Return (X, Y) of the center of cell containing provided text 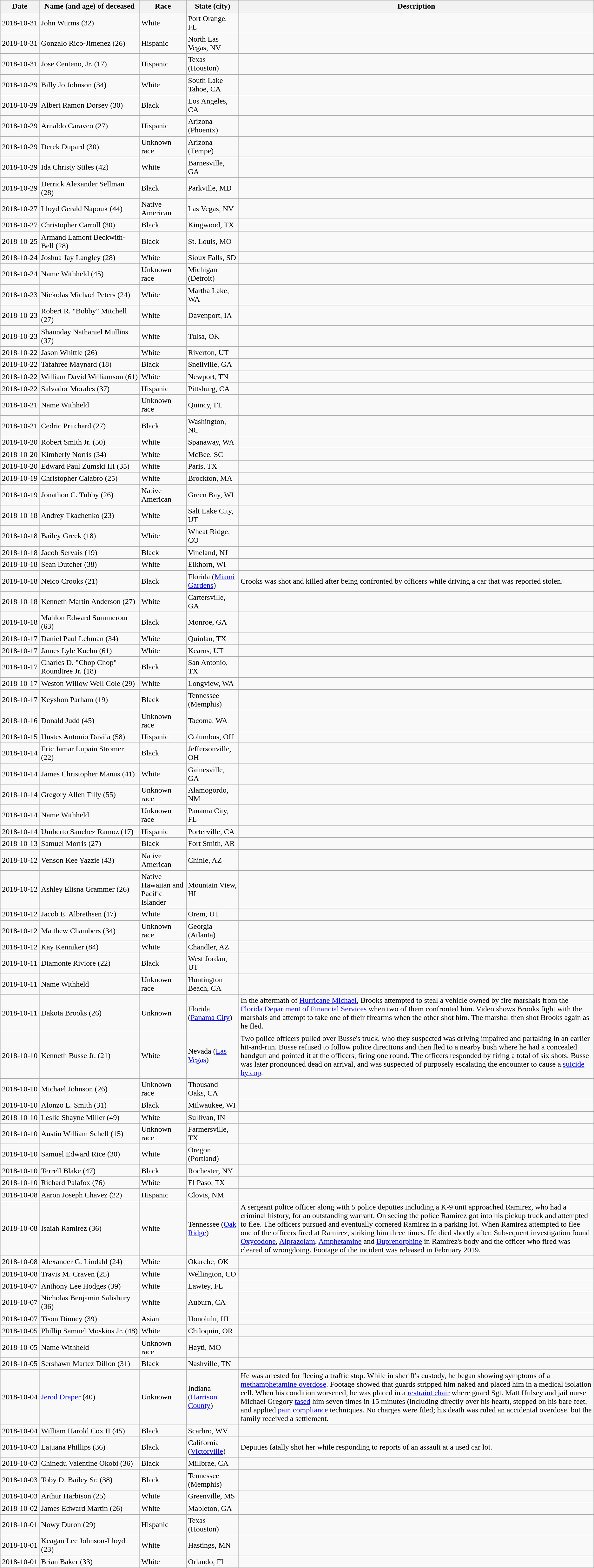
Gonzalo Rico-Jimenez (26) (89, 43)
Lajuana Phillips (36) (89, 1447)
Lloyd Gerald Napouk (44) (89, 208)
Date (20, 6)
El Paso, TX (213, 1183)
Joshua Jay Langley (28) (89, 258)
2018-10-13 (20, 844)
North Las Vegas, NV (213, 43)
Michigan (Detroit) (213, 274)
Brian Baker (33) (89, 1562)
Dakota Brooks (26) (89, 1013)
Alexander G. Lindahl (24) (89, 1262)
Derek Dupard (30) (89, 147)
Derrick Alexander Sellman (28) (89, 188)
Panama City, FL (213, 815)
Porterville, CA (213, 832)
Salvador Morales (37) (89, 389)
St. Louis, MO (213, 241)
Tafahree Maynard (18) (89, 365)
Jacob E. Albrethsen (17) (89, 914)
Florida (Panama City) (213, 1013)
Isaiah Ramirez (36) (89, 1228)
Nashville, TN (213, 1364)
Michael Johnson (26) (89, 1089)
Jerod Draper (40) (89, 1397)
Nickolas Michael Peters (24) (89, 295)
Richard Palafox (76) (89, 1183)
Milwaukee, WI (213, 1105)
California (Victorville) (213, 1447)
Tison Dinney (39) (89, 1319)
Keagan Lee Johnson-Lloyd (23) (89, 1545)
Terrell Blake (47) (89, 1171)
Clovis, NM (213, 1195)
Kimberly Norris (34) (89, 454)
Kay Kenniker (84) (89, 947)
James Edward Martin (26) (89, 1508)
Arizona (Phoenix) (213, 126)
Barnesville, GA (213, 167)
Longview, WA (213, 683)
Jeffersonville, OH (213, 753)
Ashley Elisna Grammer (26) (89, 889)
Gainesville, GA (213, 774)
Lawtey, FL (213, 1286)
Leslie Shayne Miller (49) (89, 1117)
Okarche, OK (213, 1262)
Jacob Servais (19) (89, 553)
Monroe, GA (213, 622)
Kingwood, TX (213, 225)
Weston Willow Well Cole (29) (89, 683)
West Jordan, UT (213, 963)
Newport, TN (213, 377)
Honolulu, HI (213, 1319)
Port Orange, FL (213, 23)
Orlando, FL (213, 1562)
William Harold Cox II (45) (89, 1431)
Race (163, 6)
William David Williamson (61) (89, 377)
2018-10-02 (20, 1508)
Armand Lamont Beckwith-Bell (28) (89, 241)
Kenneth Busse Jr. (21) (89, 1055)
James Christopher Manus (41) (89, 774)
Anthony Lee Hodges (39) (89, 1286)
Chinle, AZ (213, 860)
Greenville, MS (213, 1496)
Quinlan, TX (213, 639)
Tennessee (Oak Ridge) (213, 1228)
Los Angeles, CA (213, 105)
Fort Smith, AR (213, 844)
State (city) (213, 6)
McBee, SC (213, 454)
Chandler, AZ (213, 947)
Alamogordo, NM (213, 794)
Cartersville, GA (213, 601)
Christopher Calabro (25) (89, 478)
Cedric Pritchard (27) (89, 426)
Aaron Joseph Chavez (22) (89, 1195)
Sershawn Martez Dillon (31) (89, 1364)
Alonzo L. Smith (31) (89, 1105)
Nicholas Benjamin Salisbury (36) (89, 1303)
2018-10-16 (20, 720)
Name (and age) of deceased (89, 6)
Thousand Oaks, CA (213, 1089)
Kearns, UT (213, 651)
Chiloquin, OR (213, 1331)
Christopher Carroll (30) (89, 225)
John Wurms (32) (89, 23)
Hastings, MN (213, 1545)
Phillip Samuel Moskios Jr. (48) (89, 1331)
Gregory Allen Tilly (55) (89, 794)
Las Vegas, NV (213, 208)
Hayti, MO (213, 1347)
Green Bay, WI (213, 495)
Keyshon Parham (19) (89, 700)
Neico Crooks (21) (89, 581)
Toby D. Bailey Sr. (38) (89, 1480)
Deputies fatally shot her while responding to reports of an assault at a used car lot. (416, 1447)
Florida (Miami Gardens) (213, 581)
Charles D. "Chop Chop" Roundtree Jr. (18) (89, 667)
Oregon (Portland) (213, 1155)
Martha Lake, WA (213, 295)
Bailey Greek (18) (89, 536)
Salt Lake City, UT (213, 516)
Columbus, OH (213, 737)
Paris, TX (213, 466)
Eric Jamar Lupain Stromer (22) (89, 753)
Millbrae, CA (213, 1464)
Native Hawaiian and Pacific Islander (163, 889)
Wellington, CO (213, 1274)
San Antonio, TX (213, 667)
Samuel Morris (27) (89, 844)
Auburn, CA (213, 1303)
Riverton, UT (213, 352)
Tacoma, WA (213, 720)
Arthur Harbison (25) (89, 1496)
Davenport, IA (213, 316)
Nowy Duron (29) (89, 1525)
Sioux Falls, SD (213, 258)
Nevada (Las Vegas) (213, 1055)
Asian (163, 1319)
Huntington Beach, CA (213, 984)
Rochester, NY (213, 1171)
Orem, UT (213, 914)
2018-10-15 (20, 737)
Kenneth Martin Anderson (27) (89, 601)
Elkhorn, WI (213, 565)
Jose Centeno, Jr. (17) (89, 64)
Vineland, NJ (213, 553)
Robert R. "Bobby" Mitchell (27) (89, 316)
Samuel Edward Rice (30) (89, 1155)
Billy Jo Johnson (34) (89, 84)
Spanaway, WA (213, 442)
Jonathon C. Tubby (26) (89, 495)
Wheat Ridge, CO (213, 536)
Donald Judd (45) (89, 720)
Indiana (Harrison County) (213, 1397)
Shaunday Nathaniel Mullins (37) (89, 336)
Tulsa, OK (213, 336)
Parkville, MD (213, 188)
Andrey Tkachenko (23) (89, 516)
Matthew Chambers (34) (89, 930)
Albert Ramon Dorsey (30) (89, 105)
Robert Smith Jr. (50) (89, 442)
Edward Paul Zumski III (35) (89, 466)
Ida Christy Stiles (42) (89, 167)
Venson Kee Yazzie (43) (89, 860)
Quincy, FL (213, 405)
Travis M. Craven (25) (89, 1274)
Crooks was shot and killed after being confronted by officers while driving a car that was reported stolen. (416, 581)
Scarbro, WV (213, 1431)
Mahlon Edward Summerour (63) (89, 622)
Sean Dutcher (38) (89, 565)
Washington, NC (213, 426)
Snellville, GA (213, 365)
Georgia (Atlanta) (213, 930)
Diamonte Riviore (22) (89, 963)
James Lyle Kuehn (61) (89, 651)
Description (416, 6)
Hustes Antonio Davila (58) (89, 737)
Sullivan, IN (213, 1117)
Arizona (Tempe) (213, 147)
Jason Whittle (26) (89, 352)
Arnaldo Caraveo (27) (89, 126)
Umberto Sanchez Ramoz (17) (89, 832)
Austin William Schell (15) (89, 1134)
Pittsburg, CA (213, 389)
Mountain View, HI (213, 889)
Name Withheld (45) (89, 274)
Daniel Paul Lehman (34) (89, 639)
Mableton, GA (213, 1508)
Chinedu Valentine Okobi (36) (89, 1464)
2018-10-25 (20, 241)
South Lake Tahoe, CA (213, 84)
Farmersville, TX (213, 1134)
Brockton, MA (213, 478)
